Detect which cell encompasses the target text, then output its [x, y] center coordinate. 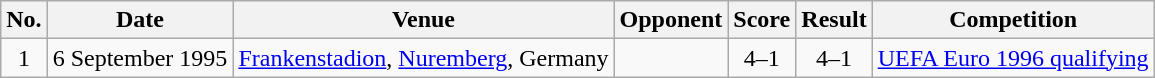
Opponent [671, 20]
6 September 1995 [140, 58]
1 [24, 58]
No. [24, 20]
Venue [424, 20]
Frankenstadion, Nuremberg, Germany [424, 58]
Result [834, 20]
Date [140, 20]
Score [762, 20]
UEFA Euro 1996 qualifying [1013, 58]
Competition [1013, 20]
